Locate the cell with the specified text and output its [x, y] center coordinate. 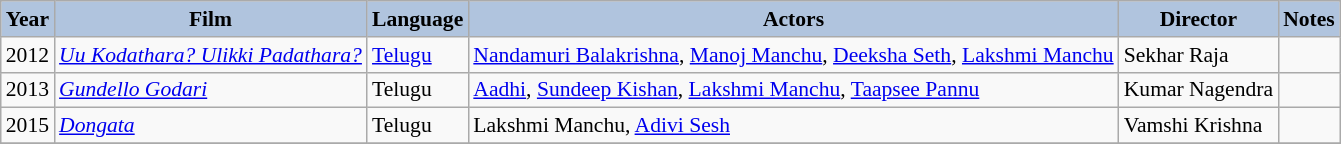
Film [210, 19]
Year [28, 19]
Dongata [210, 126]
Nandamuri Balakrishna, Manoj Manchu, Deeksha Seth, Lakshmi Manchu [793, 55]
Vamshi Krishna [1198, 126]
Actors [793, 19]
2012 [28, 55]
Lakshmi Manchu, Adivi Sesh [793, 126]
2013 [28, 90]
Aadhi, Sundeep Kishan, Lakshmi Manchu, Taapsee Pannu [793, 90]
Language [418, 19]
2015 [28, 126]
Gundello Godari [210, 90]
Uu Kodathara? Ulikki Padathara? [210, 55]
Director [1198, 19]
Notes [1309, 19]
Sekhar Raja [1198, 55]
Kumar Nagendra [1198, 90]
